Return (x, y) of the center of cell containing provided text 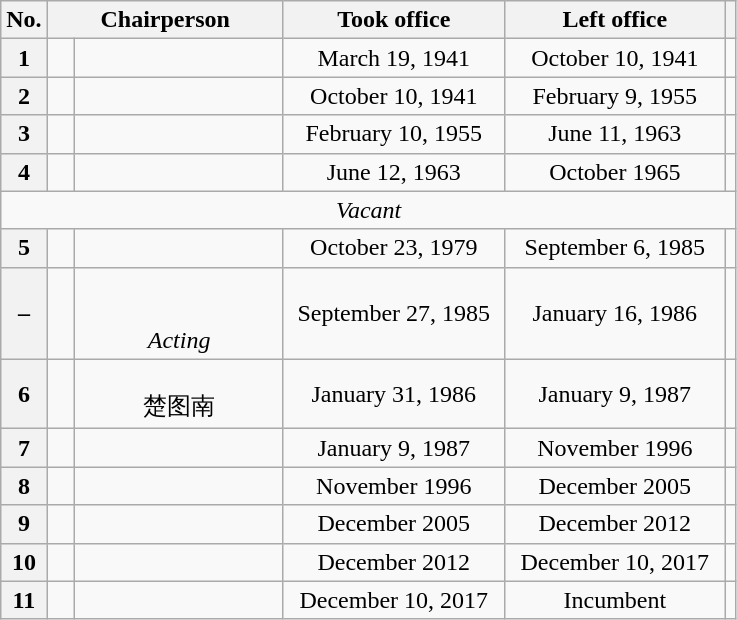
Took office (394, 20)
6 (24, 394)
October 23, 1979 (394, 248)
楚图南 (179, 394)
January 31, 1986 (394, 394)
September 6, 1985 (614, 248)
October 1965 (614, 172)
Chairperson (165, 20)
10 (24, 562)
June 12, 1963 (394, 172)
1 (24, 58)
June 11, 1963 (614, 134)
Acting (179, 313)
Left office (614, 20)
– (24, 313)
January 16, 1986 (614, 313)
2 (24, 96)
4 (24, 172)
March 19, 1941 (394, 58)
5 (24, 248)
11 (24, 600)
7 (24, 448)
September 27, 1985 (394, 313)
8 (24, 486)
No. (24, 20)
February 10, 1955 (394, 134)
Incumbent (614, 600)
3 (24, 134)
Vacant (369, 210)
9 (24, 524)
February 9, 1955 (614, 96)
